Extract the (x, y) coordinate from the center of the cell holding the provided text.  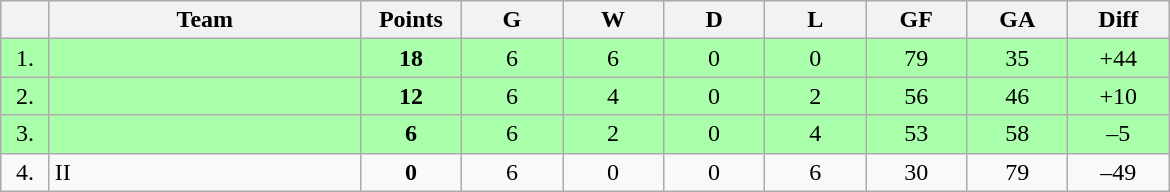
3. (26, 134)
GF (916, 20)
+10 (1118, 96)
GA (1018, 20)
–49 (1118, 172)
Diff (1118, 20)
53 (916, 134)
–5 (1118, 134)
G (512, 20)
D (714, 20)
+44 (1118, 58)
56 (916, 96)
4. (26, 172)
1. (26, 58)
12 (410, 96)
35 (1018, 58)
30 (916, 172)
58 (1018, 134)
Points (410, 20)
46 (1018, 96)
L (816, 20)
18 (410, 58)
2. (26, 96)
Team (204, 20)
W (612, 20)
II (204, 172)
